Find where the given text appears and provide that cell's center as [X, Y] coordinate. 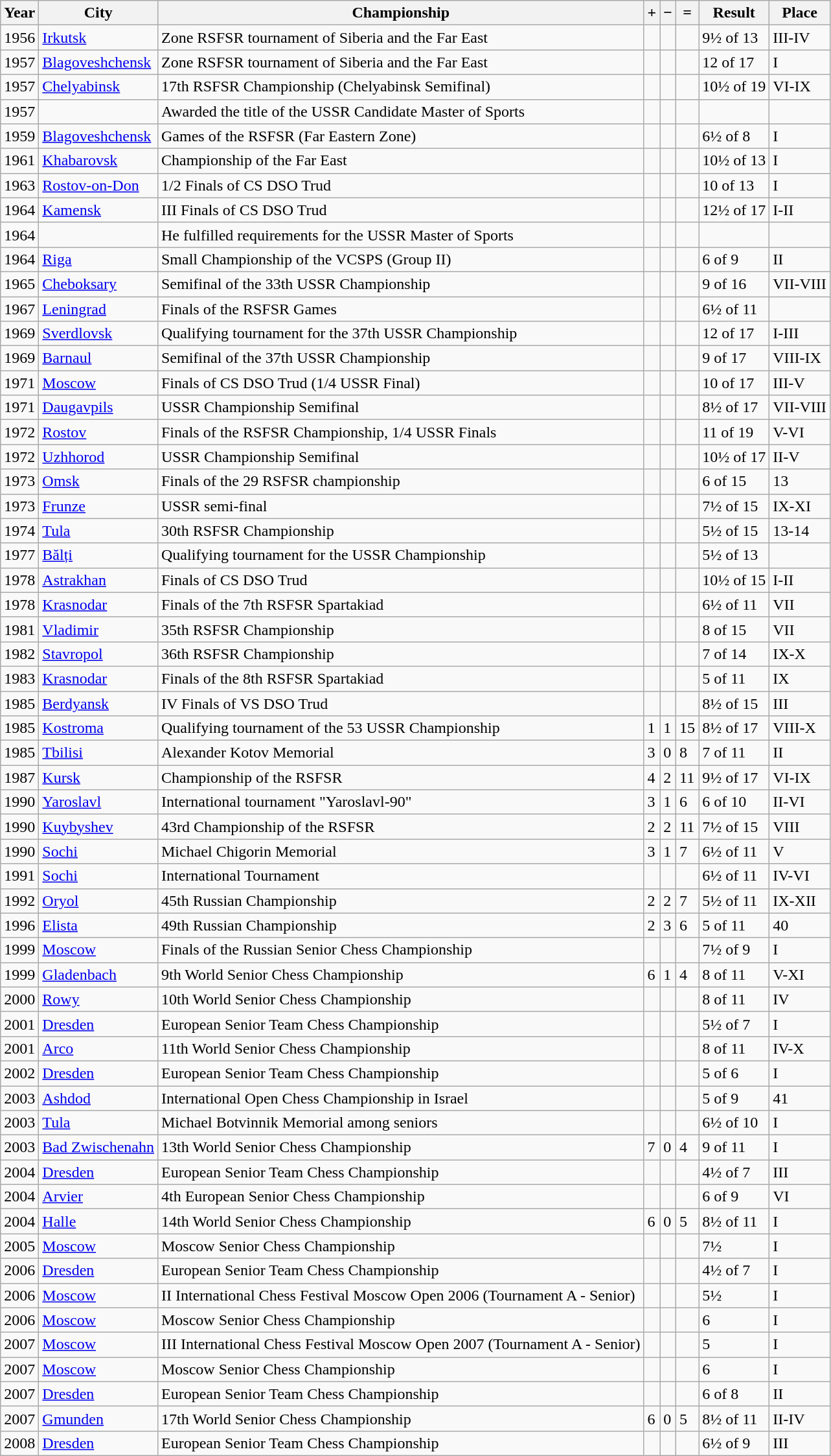
Alexander Kotov Memorial [400, 753]
5 of 9 [734, 1098]
6 of 15 [734, 481]
Small Championship of the VCSPS (Group II) [400, 259]
45th Russian Championship [400, 901]
Gmunden [98, 1418]
11th World Senior Chess Championship [400, 1048]
1963 [19, 185]
II-V [800, 457]
Berdyansk [98, 703]
36th RSFSR Championship [400, 654]
International Tournament [400, 876]
IX [800, 678]
IX-XII [800, 901]
Finals of CS DSO Trud [400, 580]
Stavropol [98, 654]
9 of 11 [734, 1148]
1987 [19, 778]
1982 [19, 654]
Gladenbach [98, 975]
City [98, 13]
Leningrad [98, 309]
5½ of 15 [734, 531]
Place [800, 13]
9½ of 17 [734, 778]
13 [800, 481]
1959 [19, 136]
Michael Botvinnik Memorial among seniors [400, 1123]
Finals of the 29 RSFSR championship [400, 481]
IX-XI [800, 506]
Result [734, 13]
7 of 14 [734, 654]
Finals of the RSFSR Games [400, 309]
Championship of the RSFSR [400, 778]
1965 [19, 284]
13th World Senior Chess Championship [400, 1148]
VIII-IX [800, 358]
V [800, 851]
Astrakhan [98, 580]
Khabarovsk [98, 161]
35th RSFSR Championship [400, 629]
III Finals of CS DSO Trud [400, 210]
II International Chess Festival Moscow Open 2006 (Tournament A - Senior) [400, 1295]
11 of 19 [734, 432]
Ashdod [98, 1098]
1991 [19, 876]
43rd Championship of the RSFSR [400, 827]
III International Chess Festival Moscow Open 2007 (Tournament A - Senior) [400, 1345]
9 of 17 [734, 358]
Qualifying tournament of the 53 USSR Championship [400, 728]
Rostov-on-Don [98, 185]
− [668, 13]
6 of 10 [734, 802]
Cheboksary [98, 284]
Finals of CS DSO Trud (1/4 USSR Final) [400, 383]
Finals of the RSFSR Championship, 1/4 USSR Finals [400, 432]
Tbilisi [98, 753]
15 [688, 728]
USSR semi-final [400, 506]
Yaroslavl [98, 802]
II-VI [800, 802]
2008 [19, 1443]
1961 [19, 161]
7 of 11 [734, 753]
10th World Senior Chess Championship [400, 999]
Championship of the Far East [400, 161]
III-V [800, 383]
Daugavpils [98, 408]
6½ of 9 [734, 1443]
Elista [98, 925]
10½ of 19 [734, 87]
Irkutsk [98, 38]
Chelyabinsk [98, 87]
+ [652, 13]
Vladimir [98, 629]
1983 [19, 678]
6 of 8 [734, 1394]
Kamensk [98, 210]
Year [19, 13]
2005 [19, 1246]
6½ of 8 [734, 136]
6½ of 10 [734, 1123]
Finals of the 8th RSFSR Spartakiad [400, 678]
8½ of 15 [734, 703]
5½ of 13 [734, 555]
V-XI [800, 975]
10½ of 13 [734, 161]
2000 [19, 999]
2002 [19, 1073]
49th Russian Championship [400, 925]
Uzhhorod [98, 457]
40 [800, 925]
9 of 16 [734, 284]
Finals of the 7th RSFSR Spartakiad [400, 605]
Qualifying tournament for the 37th USSR Championship [400, 334]
Games of the RSFSR (Far Eastern Zone) [400, 136]
12½ of 17 [734, 210]
IV Finals of VS DSO Trud [400, 703]
International Open Chess Championship in Israel [400, 1098]
Championship [400, 13]
14th World Senior Chess Championship [400, 1221]
5½ [734, 1295]
Frunze [98, 506]
VI [800, 1197]
17th RSFSR Championship (Chelyabinsk Semifinal) [400, 87]
Qualifying tournament for the USSR Championship [400, 555]
IV-X [800, 1048]
V-VI [800, 432]
Oryol [98, 901]
Semifinal of the 37th USSR Championship [400, 358]
30th RSFSR Championship [400, 531]
10½ of 17 [734, 457]
Sverdlovsk [98, 334]
Rostov [98, 432]
7½ [734, 1246]
5 of 6 [734, 1073]
Kursk [98, 778]
Kuybyshev [98, 827]
I-III [800, 334]
IV [800, 999]
5½ of 11 [734, 901]
He fulfilled requirements for the USSR Master of Sports [400, 235]
Halle [98, 1221]
1996 [19, 925]
1977 [19, 555]
International tournament "Yaroslavl-90" [400, 802]
7½ of 9 [734, 950]
8 [688, 753]
1/2 Finals of CS DSO Trud [400, 185]
13-14 [800, 531]
VIII-X [800, 728]
Barnaul [98, 358]
Michael Chigorin Memorial [400, 851]
IX-X [800, 654]
Bălți [98, 555]
9½ of 13 [734, 38]
Omsk [98, 481]
1974 [19, 531]
= [688, 13]
10½ of 15 [734, 580]
9th World Senior Chess Championship [400, 975]
1992 [19, 901]
VIII [800, 827]
1956 [19, 38]
Arco [98, 1048]
41 [800, 1098]
Arvier [98, 1197]
IV-VI [800, 876]
10 of 17 [734, 383]
5½ of 7 [734, 1024]
II-IV [800, 1418]
Bad Zwischenahn [98, 1148]
1967 [19, 309]
Riga [98, 259]
17th World Senior Chess Championship [400, 1418]
8 of 15 [734, 629]
Awarded the title of the USSR Candidate Master of Sports [400, 111]
Rowy [98, 999]
Semifinal of the 33th USSR Championship [400, 284]
Kostroma [98, 728]
Finals of the Russian Senior Chess Championship [400, 950]
10 of 13 [734, 185]
1981 [19, 629]
III-IV [800, 38]
4th European Senior Chess Championship [400, 1197]
